Identify which cell holds the provided text, then report its [x, y] central coordinate. 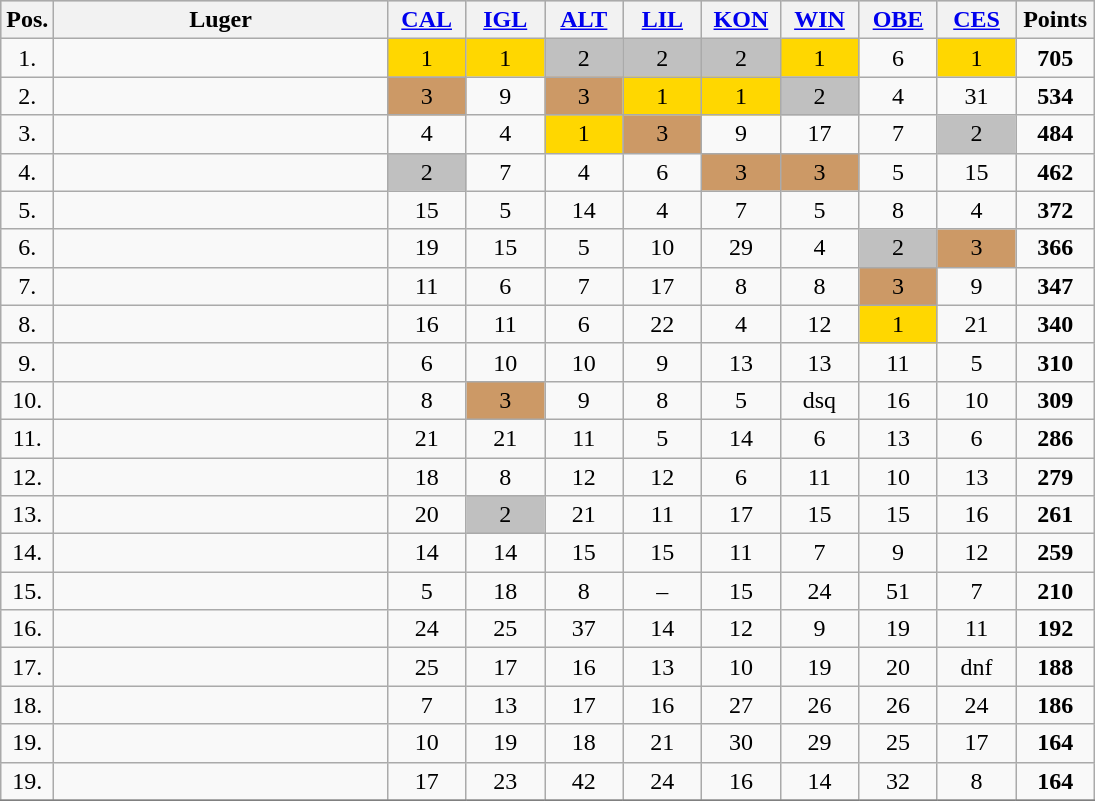
3. [28, 134]
dsq [820, 400]
42 [584, 781]
261 [1056, 515]
KON [742, 20]
462 [1056, 172]
192 [1056, 629]
IGL [506, 20]
LIL [662, 20]
6. [28, 248]
23 [506, 781]
347 [1056, 286]
CES [976, 20]
286 [1056, 438]
1. [28, 58]
16. [28, 629]
Points [1056, 20]
9. [28, 362]
279 [1056, 477]
309 [1056, 400]
dnf [976, 667]
705 [1056, 58]
366 [1056, 248]
188 [1056, 667]
186 [1056, 705]
ALT [584, 20]
12. [28, 477]
Pos. [28, 20]
259 [1056, 553]
30 [742, 743]
31 [976, 96]
534 [1056, 96]
210 [1056, 591]
17. [28, 667]
5. [28, 210]
18. [28, 705]
32 [898, 781]
2. [28, 96]
310 [1056, 362]
484 [1056, 134]
7. [28, 286]
37 [584, 629]
10. [28, 400]
Luger [221, 20]
WIN [820, 20]
22 [662, 324]
51 [898, 591]
OBE [898, 20]
– [662, 591]
340 [1056, 324]
13. [28, 515]
15. [28, 591]
27 [742, 705]
11. [28, 438]
CAL [426, 20]
4. [28, 172]
8. [28, 324]
14. [28, 553]
372 [1056, 210]
